Output the [X, Y] coordinate of the center of the cell containing the given text.  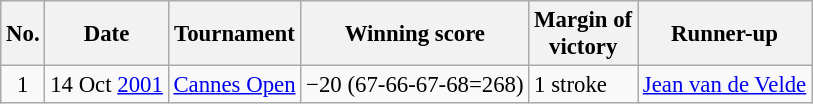
−20 (67-66-67-68=268) [415, 85]
Runner-up [725, 34]
Tournament [234, 34]
Margin ofvictory [584, 34]
14 Oct 2001 [106, 85]
Winning score [415, 34]
1 [23, 85]
Date [106, 34]
Jean van de Velde [725, 85]
1 stroke [584, 85]
Cannes Open [234, 85]
No. [23, 34]
